Locate the cell with the specified text and output its [x, y] center coordinate. 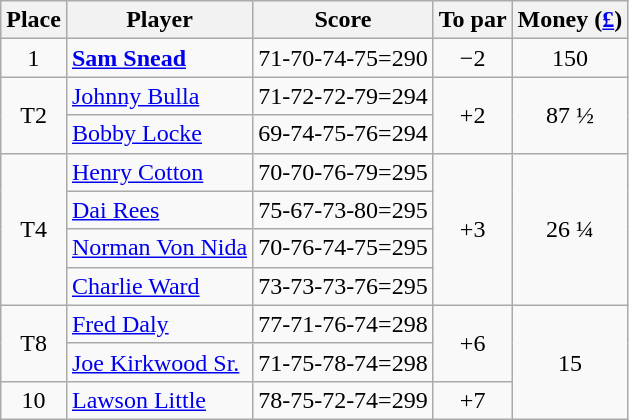
Fred Daly [159, 324]
10 [34, 400]
Place [34, 20]
15 [570, 362]
71-72-72-79=294 [344, 96]
75-67-73-80=295 [344, 210]
71-75-78-74=298 [344, 362]
71-70-74-75=290 [344, 58]
+3 [472, 229]
Norman Von Nida [159, 248]
73-73-73-76=295 [344, 286]
1 [34, 58]
Charlie Ward [159, 286]
Bobby Locke [159, 134]
Dai Rees [159, 210]
−2 [472, 58]
69-74-75-76=294 [344, 134]
Joe Kirkwood Sr. [159, 362]
T2 [34, 115]
Lawson Little [159, 400]
Score [344, 20]
87 ½ [570, 115]
Sam Snead [159, 58]
T4 [34, 229]
Henry Cotton [159, 172]
To par [472, 20]
70-70-76-79=295 [344, 172]
26 ¼ [570, 229]
77-71-76-74=298 [344, 324]
+7 [472, 400]
+2 [472, 115]
78-75-72-74=299 [344, 400]
+6 [472, 343]
Money (£) [570, 20]
T8 [34, 343]
Johnny Bulla [159, 96]
70-76-74-75=295 [344, 248]
150 [570, 58]
Player [159, 20]
